Pinpoint the cell where the given text exists, returning its (x, y) midpoint coordinate. 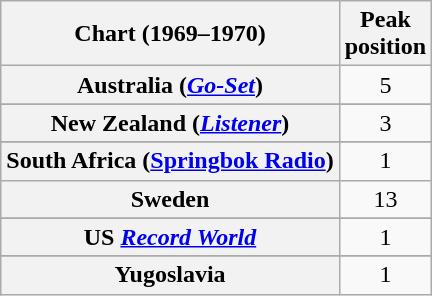
US Record World (170, 237)
Yugoslavia (170, 275)
New Zealand (Listener) (170, 123)
3 (385, 123)
Peakposition (385, 34)
Sweden (170, 199)
5 (385, 85)
13 (385, 199)
South Africa (Springbok Radio) (170, 161)
Australia (Go-Set) (170, 85)
Chart (1969–1970) (170, 34)
